Scan for the cell matching the given text and deliver its [x, y] coordinate at center. 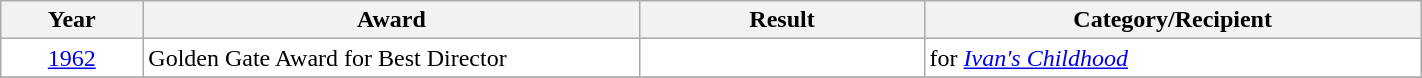
Year [72, 20]
for Ivan's Childhood [1172, 58]
Award [392, 20]
1962 [72, 58]
Golden Gate Award for Best Director [392, 58]
Category/Recipient [1172, 20]
Result [782, 20]
